Pinpoint the cell where the given text exists, returning its (x, y) midpoint coordinate. 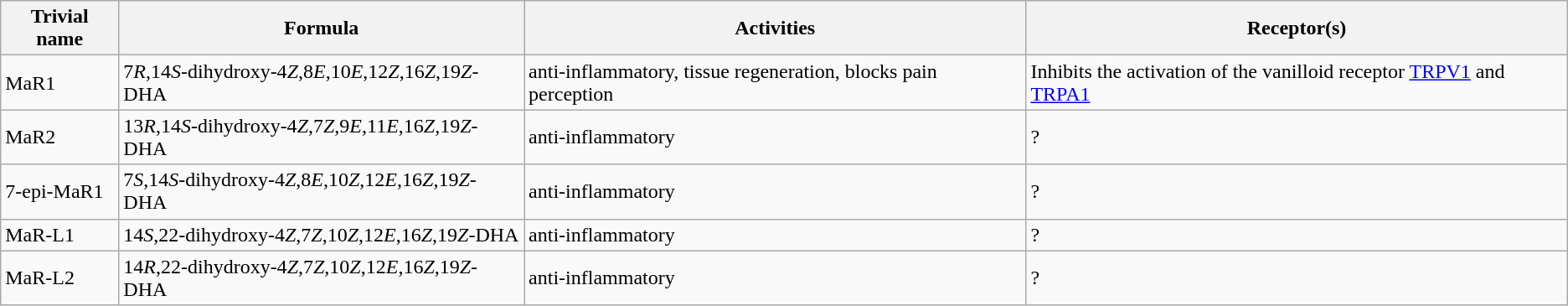
anti-inflammatory, tissue regeneration, blocks pain perception (776, 82)
MaR-L1 (60, 235)
Activities (776, 29)
MaR1 (60, 82)
7S,14S-dihydroxy-4Z,8E,10Z,12E,16Z,19Z-DHA (322, 191)
Receptor(s) (1297, 29)
MaR-L2 (60, 278)
MaR2 (60, 137)
14S,22-dihydroxy-4Z,7Z,10Z,12E,16Z,19Z-DHA (322, 235)
Formula (322, 29)
7-epi-MaR1 (60, 191)
Trivial name (60, 29)
14R,22-dihydroxy-4Z,7Z,10Z,12E,16Z,19Z-DHA (322, 278)
7R,14S-dihydroxy-4Z,8E,10E,12Z,16Z,19Z-DHA (322, 82)
Inhibits the activation of the vanilloid receptor TRPV1 and TRPA1 (1297, 82)
13R,14S-dihydroxy-4Z,7Z,9E,11E,16Z,19Z-DHA (322, 137)
